Detect which cell encompasses the target text, then output its [X, Y] center coordinate. 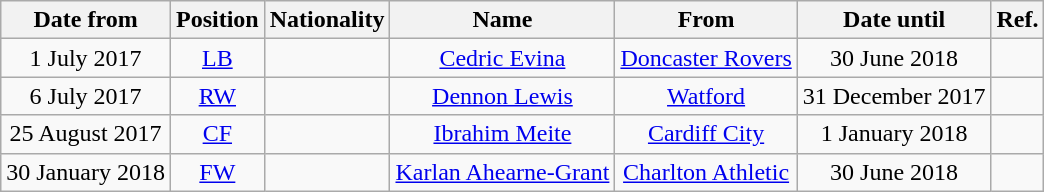
Karlan Ahearne-Grant [502, 172]
From [706, 20]
Cardiff City [706, 134]
Date until [894, 20]
RW [217, 96]
Charlton Athletic [706, 172]
Cedric Evina [502, 58]
25 August 2017 [86, 134]
Date from [86, 20]
FW [217, 172]
1 July 2017 [86, 58]
Name [502, 20]
Doncaster Rovers [706, 58]
1 January 2018 [894, 134]
Ibrahim Meite [502, 134]
Position [217, 20]
Watford [706, 96]
6 July 2017 [86, 96]
CF [217, 134]
LB [217, 58]
Nationality [327, 20]
Dennon Lewis [502, 96]
31 December 2017 [894, 96]
Ref. [1018, 20]
30 January 2018 [86, 172]
